Capture the cell that displays the provided text and extract its [X, Y] central coordinate. 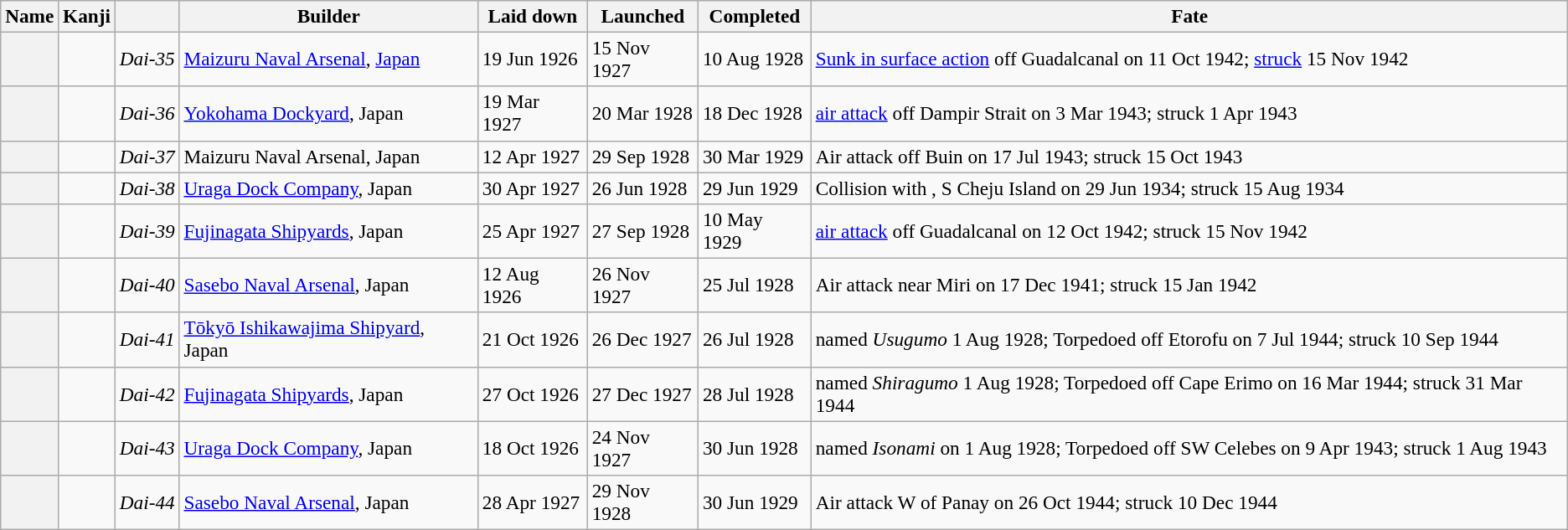
Sunk in surface action off Guadalcanal on 11 Oct 1942; struck 15 Nov 1942 [1189, 59]
Completed [756, 16]
Dai-43 [147, 447]
26 Dec 1927 [642, 340]
Launched [642, 16]
Air attack off Buin on 17 Jul 1943; struck 15 Oct 1943 [1189, 157]
Dai-36 [147, 114]
air attack off Dampir Strait on 3 Mar 1943; struck 1 Apr 1943 [1189, 114]
25 Jul 1928 [756, 285]
Dai-39 [147, 231]
18 Dec 1928 [756, 114]
named Isonami on 1 Aug 1928; Torpedoed off SW Celebes on 9 Apr 1943; struck 1 Aug 1943 [1189, 447]
19 Mar 1927 [533, 114]
Kanji [87, 16]
Name [30, 16]
10 May 1929 [756, 231]
29 Nov 1928 [642, 502]
Dai-40 [147, 285]
Air attack near Miri on 17 Dec 1941; struck 15 Jan 1942 [1189, 285]
Laid down [533, 16]
29 Sep 1928 [642, 157]
Builder [328, 16]
Dai-35 [147, 59]
Dai-44 [147, 502]
26 Nov 1927 [642, 285]
25 Apr 1927 [533, 231]
Dai-42 [147, 394]
named Shiragumo 1 Aug 1928; Torpedoed off Cape Erimo on 16 Mar 1944; struck 31 Mar 1944 [1189, 394]
Dai-37 [147, 157]
18 Oct 1926 [533, 447]
26 Jun 1928 [642, 188]
air attack off Guadalcanal on 12 Oct 1942; struck 15 Nov 1942 [1189, 231]
Fate [1189, 16]
20 Mar 1928 [642, 114]
12 Apr 1927 [533, 157]
Dai-38 [147, 188]
Dai-41 [147, 340]
Tōkyō Ishikawajima Shipyard, Japan [328, 340]
Air attack W of Panay on 26 Oct 1944; struck 10 Dec 1944 [1189, 502]
28 Jul 1928 [756, 394]
27 Sep 1928 [642, 231]
27 Dec 1927 [642, 394]
28 Apr 1927 [533, 502]
29 Jun 1929 [756, 188]
19 Jun 1926 [533, 59]
30 Mar 1929 [756, 157]
12 Aug 1926 [533, 285]
Yokohama Dockyard, Japan [328, 114]
26 Jul 1928 [756, 340]
named Usugumo 1 Aug 1928; Torpedoed off Etorofu on 7 Jul 1944; struck 10 Sep 1944 [1189, 340]
30 Jun 1928 [756, 447]
10 Aug 1928 [756, 59]
30 Jun 1929 [756, 502]
Collision with , S Cheju Island on 29 Jun 1934; struck 15 Aug 1934 [1189, 188]
15 Nov 1927 [642, 59]
21 Oct 1926 [533, 340]
30 Apr 1927 [533, 188]
27 Oct 1926 [533, 394]
24 Nov 1927 [642, 447]
